Return [X, Y] of the center of cell containing provided text 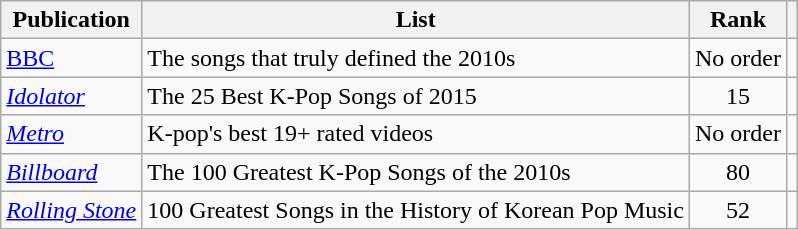
80 [738, 172]
52 [738, 210]
The 25 Best K-Pop Songs of 2015 [416, 96]
Rolling Stone [72, 210]
Publication [72, 20]
K-pop's best 19+ rated videos [416, 134]
Metro [72, 134]
100 Greatest Songs in the History of Korean Pop Music [416, 210]
List [416, 20]
The 100 Greatest K-Pop Songs of the 2010s [416, 172]
Rank [738, 20]
Billboard [72, 172]
BBC [72, 58]
15 [738, 96]
Idolator [72, 96]
The songs that truly defined the 2010s [416, 58]
